Return (x, y) of the center of cell containing provided text 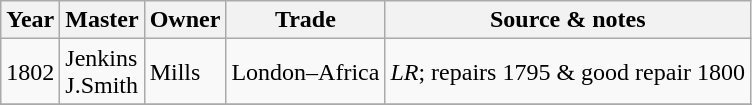
Master (102, 20)
Year (30, 20)
JenkinsJ.Smith (102, 72)
1802 (30, 72)
Trade (306, 20)
Owner (185, 20)
London–Africa (306, 72)
Mills (185, 72)
Source & notes (568, 20)
LR; repairs 1795 & good repair 1800 (568, 72)
